Find where the given text appears and provide that cell's center as [X, Y] coordinate. 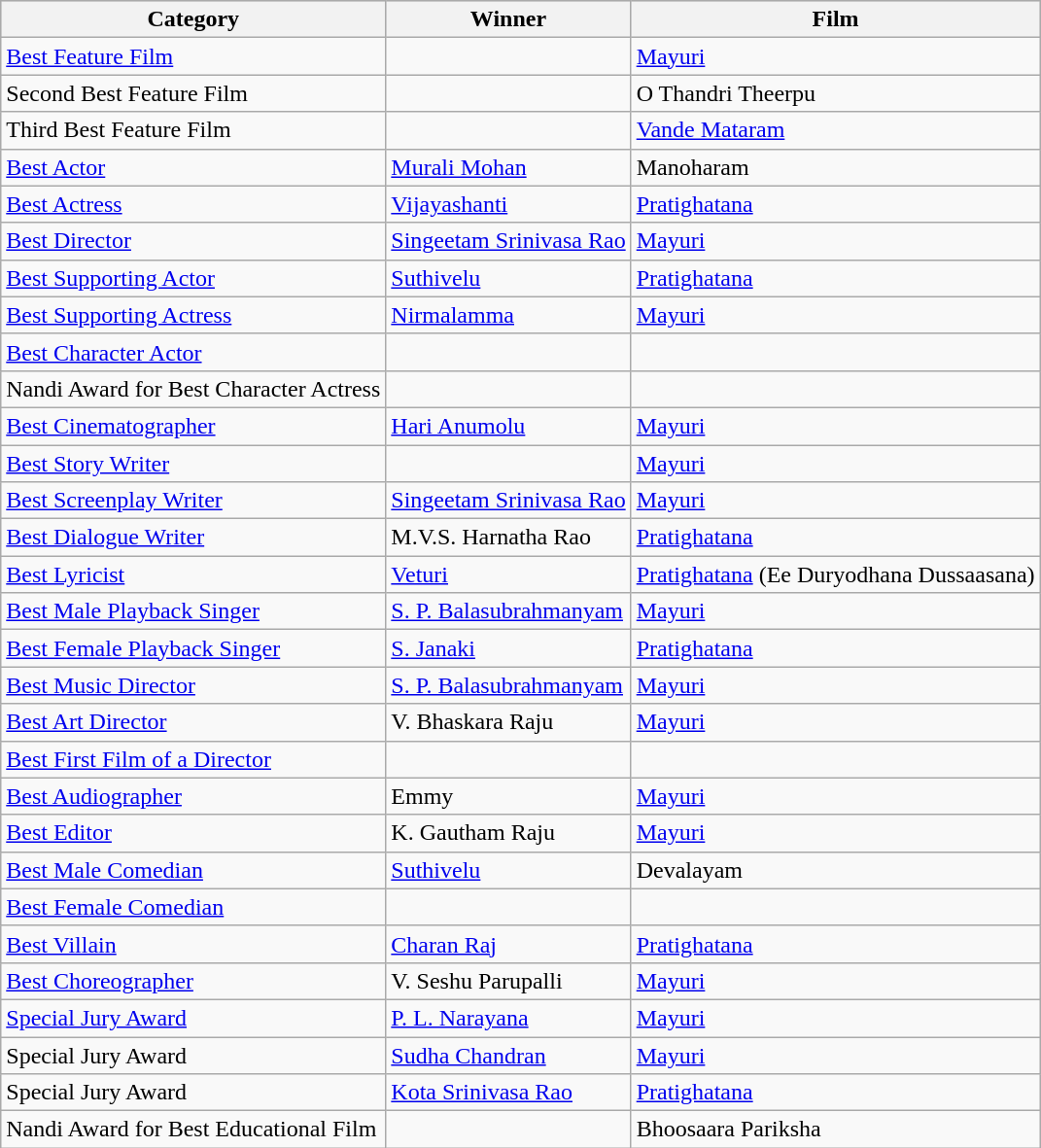
Best Cinematographer [193, 426]
Sudha Chandran [508, 1055]
Best Female Playback Singer [193, 648]
K. Gautham Raju [508, 833]
Devalayam [836, 870]
Best Male Comedian [193, 870]
Veturi [508, 574]
Best Editor [193, 833]
Best Dialogue Writer [193, 538]
Best Choreographer [193, 981]
Vande Mataram [836, 130]
Film [836, 19]
M.V.S. Harnatha Rao [508, 538]
Best Feature Film [193, 56]
S. Janaki [508, 648]
P. L. Narayana [508, 1018]
Winner [508, 19]
O Thandri Theerpu [836, 93]
Manoharam [836, 167]
Murali Mohan [508, 167]
Hari Anumolu [508, 426]
V. Seshu Parupalli [508, 981]
Best Character Actor [193, 352]
Best Audiographer [193, 796]
Best Male Playback Singer [193, 611]
Vijayashanti [508, 204]
Nandi Award for Best Educational Film [193, 1130]
Best Villain [193, 944]
Best Music Director [193, 685]
Best Director [193, 241]
Nirmalamma [508, 315]
Best Screenplay Writer [193, 501]
Best Art Director [193, 722]
Charan Raj [508, 944]
Third Best Feature Film [193, 130]
Best First Film of a Director [193, 759]
Best Female Comedian [193, 907]
Kota Srinivasa Rao [508, 1093]
Nandi Award for Best Character Actress [193, 389]
Bhoosaara Pariksha [836, 1130]
Second Best Feature Film [193, 93]
Emmy [508, 796]
Best Supporting Actor [193, 278]
Best Actor [193, 167]
Pratighatana (Ee Duryodhana Dussaasana) [836, 574]
Category [193, 19]
Best Actress [193, 204]
Best Story Writer [193, 464]
Best Lyricist [193, 574]
V. Bhaskara Raju [508, 722]
Best Supporting Actress [193, 315]
